Search for the cell housing the specified text and yield its (x, y) center coordinate. 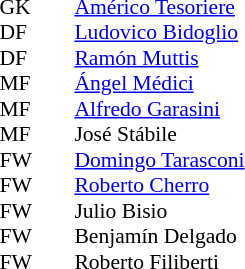
Roberto Cherro (159, 185)
Alfredo Garasini (159, 109)
Julio Bisio (159, 211)
Ángel Médici (159, 83)
Domingo Tarasconi (159, 160)
Benjamín Delgado (159, 237)
Ludovico Bidoglio (159, 33)
José Stábile (159, 135)
Ramón Muttis (159, 58)
